Determine the (x, y) coordinate at the center of the cell enclosing the given text.  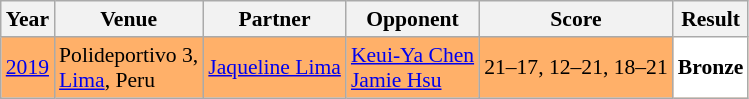
Opponent (412, 19)
Year (28, 19)
Keui-Ya Chen Jamie Hsu (412, 68)
Jaqueline Lima (274, 68)
Score (576, 19)
Bronze (711, 68)
Polideportivo 3,Lima, Peru (128, 68)
Venue (128, 19)
Partner (274, 19)
21–17, 12–21, 18–21 (576, 68)
2019 (28, 68)
Result (711, 19)
